Extract the [X, Y] coordinate from the center of the cell holding the provided text.  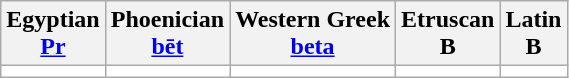
EgyptianPr [53, 34]
Latin B [534, 34]
Etruscan B [448, 34]
Phoenician bēt [167, 34]
Western Greek beta [313, 34]
